Find where the given text appears and provide that cell's center as [X, Y] coordinate. 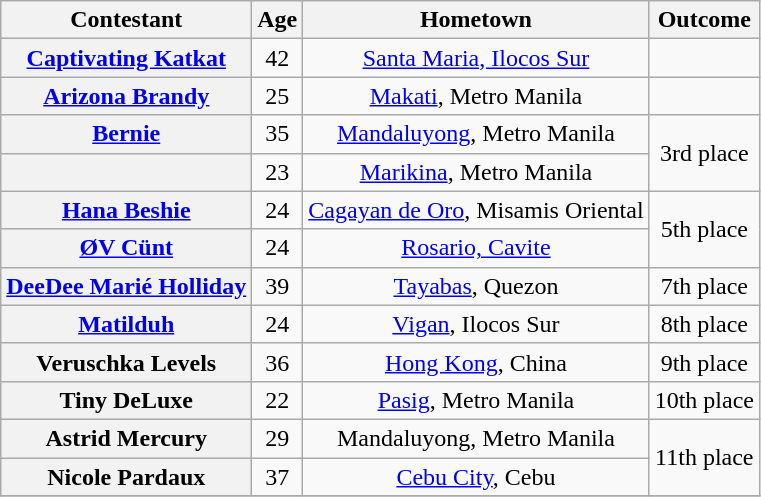
Hong Kong, China [476, 362]
Hometown [476, 20]
5th place [704, 229]
36 [278, 362]
Arizona Brandy [126, 96]
Outcome [704, 20]
7th place [704, 286]
Captivating Katkat [126, 58]
Marikina, Metro Manila [476, 172]
Contestant [126, 20]
Veruschka Levels [126, 362]
Age [278, 20]
Makati, Metro Manila [476, 96]
Cebu City, Cebu [476, 477]
Hana Beshie [126, 210]
37 [278, 477]
22 [278, 400]
DeeDee Marié Holliday [126, 286]
Cagayan de Oro, Misamis Oriental [476, 210]
39 [278, 286]
11th place [704, 457]
35 [278, 134]
Astrid Mercury [126, 438]
Bernie [126, 134]
8th place [704, 324]
Matilduh [126, 324]
29 [278, 438]
10th place [704, 400]
Rosario, Cavite [476, 248]
Pasig, Metro Manila [476, 400]
ØV Cünt [126, 248]
Tayabas, Quezon [476, 286]
25 [278, 96]
3rd place [704, 153]
Nicole Pardaux [126, 477]
42 [278, 58]
Tiny DeLuxe [126, 400]
23 [278, 172]
9th place [704, 362]
Vigan, Ilocos Sur [476, 324]
Santa Maria, Ilocos Sur [476, 58]
